Locate the cell with the specified text and output its [X, Y] center coordinate. 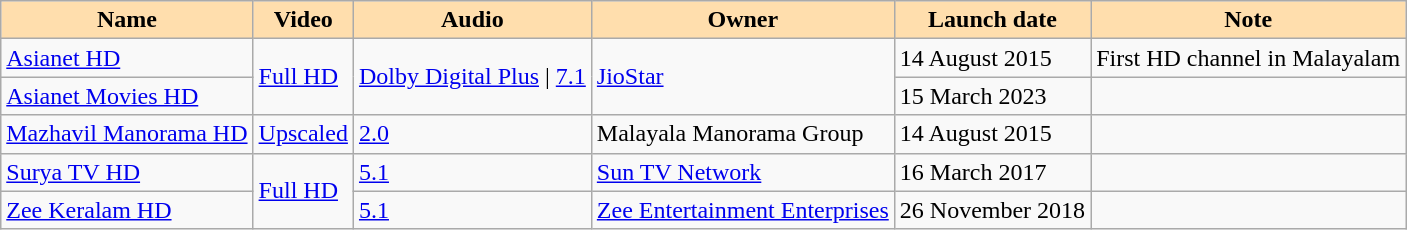
JioStar [742, 77]
15 March 2023 [992, 96]
Name [127, 20]
Asianet Movies HD [127, 96]
Asianet HD [127, 58]
Malayala Manorama Group [742, 134]
Zee Keralam HD [127, 210]
Launch date [992, 20]
Video [303, 20]
Owner [742, 20]
Note [1248, 20]
Zee Entertainment Enterprises [742, 210]
Upscaled [303, 134]
First HD channel in Malayalam [1248, 58]
Mazhavil Manorama HD [127, 134]
Audio [472, 20]
Dolby Digital Plus | 7.1 [472, 77]
Sun TV Network [742, 172]
26 November 2018 [992, 210]
16 March 2017 [992, 172]
Surya TV HD [127, 172]
2.0 [472, 134]
